Identify which cell holds the provided text, then report its [X, Y] central coordinate. 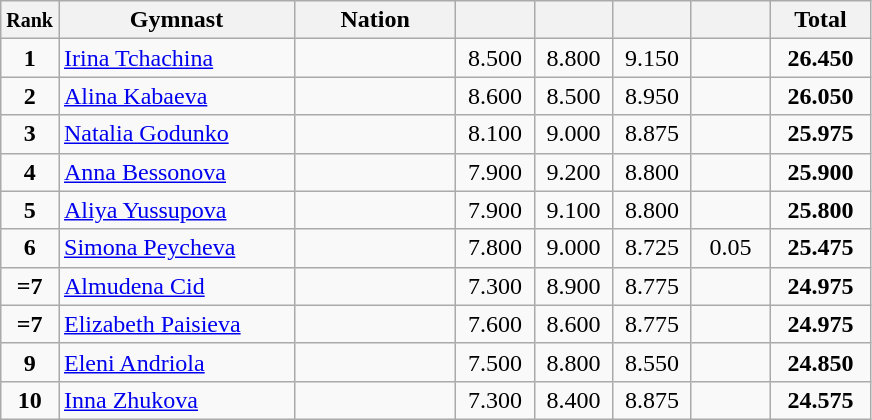
Nation [376, 20]
24.850 [820, 362]
Alina Kabaeva [176, 96]
4 [30, 172]
25.800 [820, 210]
9 [30, 362]
1 [30, 58]
0.05 [730, 248]
8.400 [574, 400]
2 [30, 96]
7.800 [496, 248]
6 [30, 248]
25.475 [820, 248]
Elizabeth Paisieva [176, 324]
8.100 [496, 134]
Eleni Andriola [176, 362]
Irina Tchachina [176, 58]
8.550 [652, 362]
8.900 [574, 286]
Inna Zhukova [176, 400]
Almudena Cid [176, 286]
9.100 [574, 210]
24.575 [820, 400]
25.975 [820, 134]
Gymnast [176, 20]
Aliya Yussupova [176, 210]
Rank [30, 20]
8.725 [652, 248]
25.900 [820, 172]
3 [30, 134]
8.950 [652, 96]
5 [30, 210]
Anna Bessonova [176, 172]
9.150 [652, 58]
9.200 [574, 172]
Natalia Godunko [176, 134]
26.450 [820, 58]
7.500 [496, 362]
7.600 [496, 324]
Total [820, 20]
Simona Peycheva [176, 248]
26.050 [820, 96]
10 [30, 400]
